Capture the cell that displays the provided text and extract its (X, Y) central coordinate. 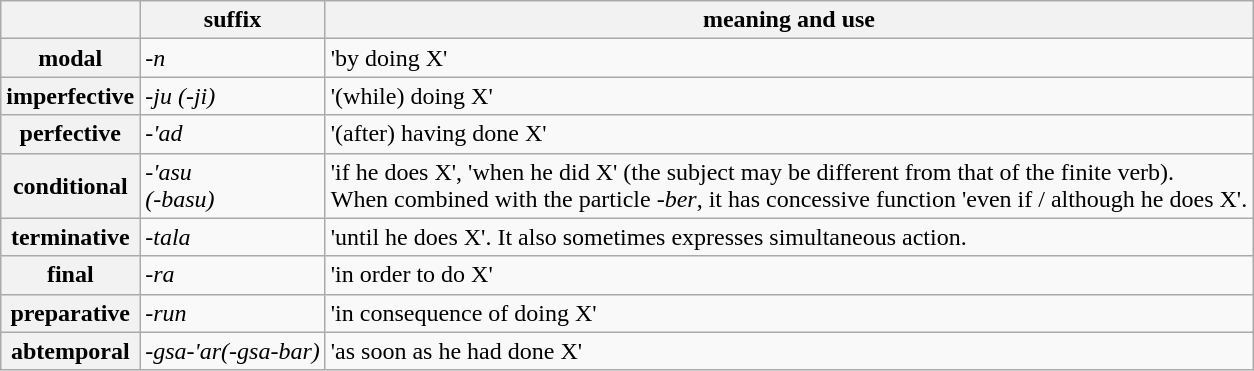
preparative (70, 313)
-n (233, 58)
'(after) having done X' (788, 134)
'as soon as he had done X' (788, 351)
final (70, 275)
imperfective (70, 96)
suffix (233, 20)
'(while) doing X' (788, 96)
perfective (70, 134)
-ra (233, 275)
conditional (70, 186)
meaning and use (788, 20)
'in order to do X' (788, 275)
-'ad (233, 134)
'by doing X' (788, 58)
-run (233, 313)
modal (70, 58)
-'asu(-basu) (233, 186)
abtemporal (70, 351)
'until he does X'. It also sometimes expresses simultaneous action. (788, 237)
terminative (70, 237)
'in consequence of doing X' (788, 313)
-tala (233, 237)
-ju (-ji) (233, 96)
-gsa-'ar(-gsa-bar) (233, 351)
